Determine the (x, y) coordinate at the center of the cell enclosing the given text.  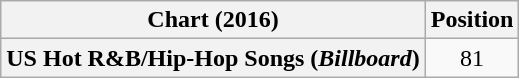
81 (472, 58)
Position (472, 20)
US Hot R&B/Hip-Hop Songs (Billboard) (213, 58)
Chart (2016) (213, 20)
